Output the [X, Y] coordinate of the center of the cell containing the given text.  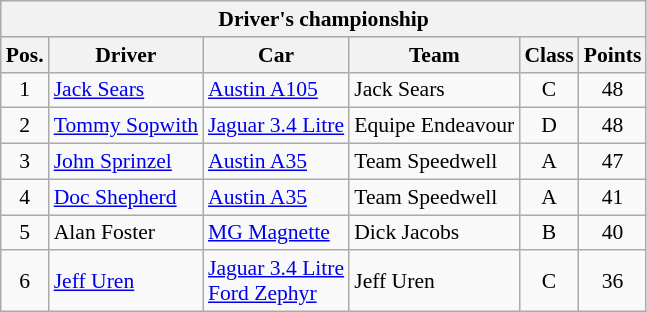
2 [25, 126]
Pos. [25, 55]
Team [434, 55]
1 [25, 90]
Jaguar 3.4 Litre [276, 126]
Tommy Sopwith [126, 126]
36 [613, 282]
Car [276, 55]
Doc Shepherd [126, 197]
Equipe Endeavour [434, 126]
Alan Foster [126, 233]
MG Magnette [276, 233]
6 [25, 282]
D [548, 126]
47 [613, 162]
3 [25, 162]
Austin A105 [276, 90]
Jaguar 3.4 LitreFord Zephyr [276, 282]
41 [613, 197]
Class [548, 55]
5 [25, 233]
Dick Jacobs [434, 233]
Points [613, 55]
4 [25, 197]
B [548, 233]
Driver's championship [324, 19]
Driver [126, 55]
40 [613, 233]
John Sprinzel [126, 162]
